Scan for the cell matching the given text and deliver its [x, y] coordinate at center. 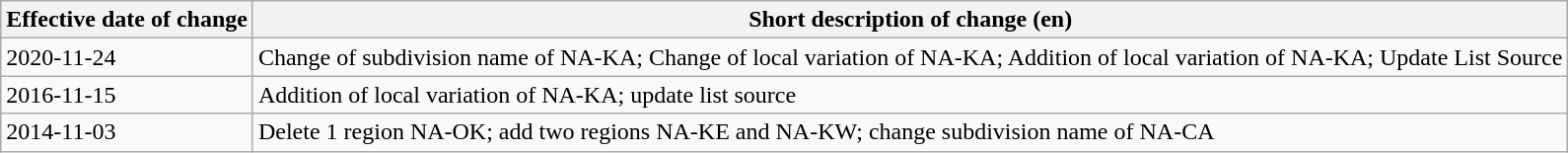
Short description of change (en) [909, 20]
2020-11-24 [127, 57]
2014-11-03 [127, 132]
Change of subdivision name of NA-KA; Change of local variation of NA-KA; Addition of local variation of NA-KA; Update List Source [909, 57]
2016-11-15 [127, 95]
Delete 1 region NA-OK; add two regions NA-KE and NA-KW; change subdivision name of NA-CA [909, 132]
Addition of local variation of NA-KA; update list source [909, 95]
Effective date of change [127, 20]
